Pinpoint the cell where the given text exists, returning its (x, y) midpoint coordinate. 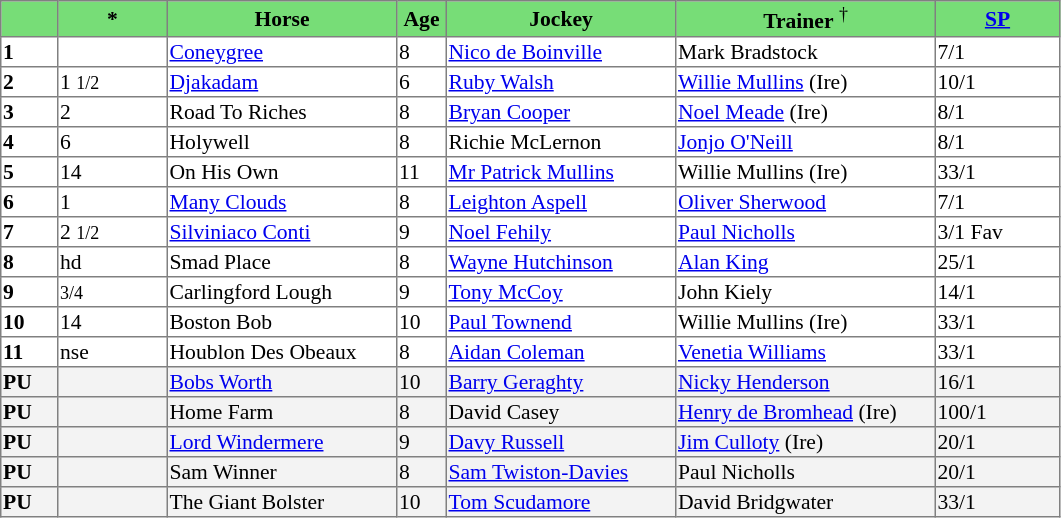
Sam Winner (282, 471)
Age (422, 19)
Nico de Boinville (561, 51)
Mark Bradstock (806, 51)
nse (113, 351)
David Casey (561, 411)
Noel Fehily (561, 231)
Bobs Worth (282, 381)
Boston Bob (282, 321)
Jonjo O'Neill (806, 141)
Wayne Hutchinson (561, 261)
Henry de Bromhead (Ire) (806, 411)
Many Clouds (282, 201)
Sam Twiston-Davies (561, 471)
The Giant Bolster (282, 501)
Coneygree (282, 51)
10/1 (997, 81)
Davy Russell (561, 441)
Barry Geraghty (561, 381)
Richie McLernon (561, 141)
100/1 (997, 411)
Jim Culloty (Ire) (806, 441)
Lord Windermere (282, 441)
On His Own (282, 171)
4 (30, 141)
Leighton Aspell (561, 201)
Ruby Walsh (561, 81)
David Bridgwater (806, 501)
Bryan Cooper (561, 111)
Holywell (282, 141)
Paul Townend (561, 321)
Djakadam (282, 81)
hd (113, 261)
2 1/2 (113, 231)
3 (30, 111)
Smad Place (282, 261)
Venetia Williams (806, 351)
Silviniaco Conti (282, 231)
5 (30, 171)
3/1 Fav (997, 231)
Horse (282, 19)
Carlingford Lough (282, 291)
Jockey (561, 19)
3/4 (113, 291)
Trainer † (806, 19)
Tom Scudamore (561, 501)
John Kiely (806, 291)
Mr Patrick Mullins (561, 171)
1 1/2 (113, 81)
Noel Meade (Ire) (806, 111)
Nicky Henderson (806, 381)
Road To Riches (282, 111)
25/1 (997, 261)
Houblon Des Obeaux (282, 351)
7 (30, 231)
Alan King (806, 261)
16/1 (997, 381)
Home Farm (282, 411)
Oliver Sherwood (806, 201)
SP (997, 19)
Aidan Coleman (561, 351)
* (113, 19)
14/1 (997, 291)
Tony McCoy (561, 291)
